Output the (X, Y) coordinate of the center of the cell containing the given text.  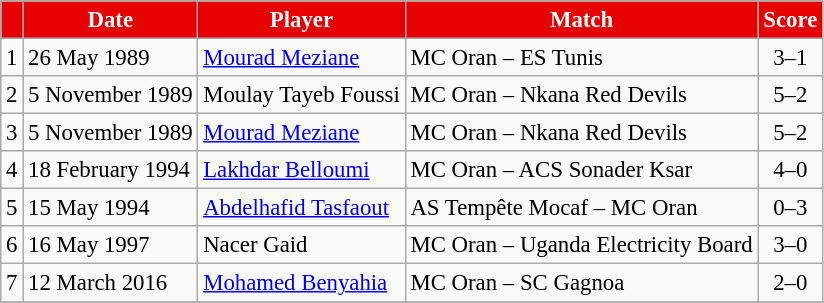
1 (12, 58)
0–3 (790, 208)
5 (12, 208)
Match (582, 20)
15 May 1994 (110, 208)
MC Oran – Uganda Electricity Board (582, 245)
16 May 1997 (110, 245)
4 (12, 170)
MC Oran – ACS Sonader Ksar (582, 170)
26 May 1989 (110, 58)
Moulay Tayeb Foussi (302, 95)
4–0 (790, 170)
AS Tempête Mocaf – MC Oran (582, 208)
3–0 (790, 245)
Nacer Gaid (302, 245)
3–1 (790, 58)
7 (12, 283)
Date (110, 20)
3 (12, 133)
MC Oran – SC Gagnoa (582, 283)
12 March 2016 (110, 283)
2 (12, 95)
2–0 (790, 283)
Lakhdar Belloumi (302, 170)
Player (302, 20)
18 February 1994 (110, 170)
Score (790, 20)
Mohamed Benyahia (302, 283)
6 (12, 245)
MC Oran – ES Tunis (582, 58)
Abdelhafid Tasfaout (302, 208)
